Output the [x, y] coordinate of the center of the cell containing the given text.  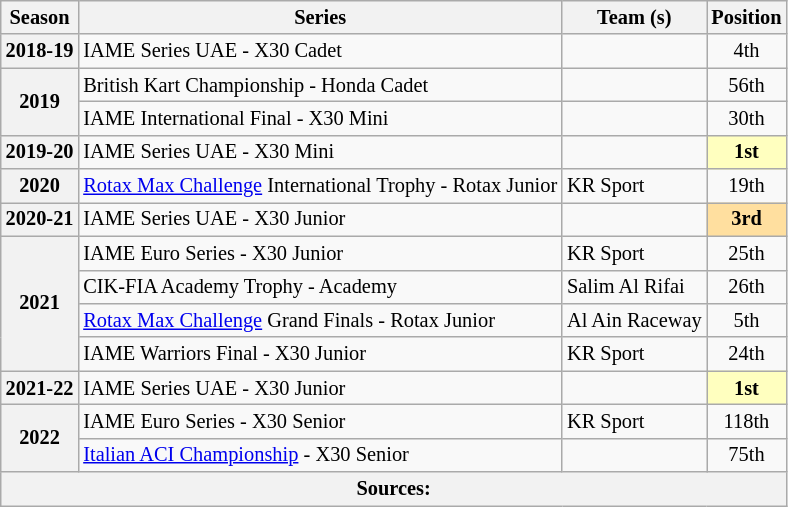
118th [747, 421]
2020-21 [40, 219]
19th [747, 186]
Series [320, 17]
British Kart Championship - Honda Cadet [320, 85]
26th [747, 287]
Italian ACI Championship - X30 Senior [320, 455]
Rotax Max Challenge Grand Finals - Rotax Junior [320, 320]
24th [747, 354]
Position [747, 17]
Sources: [394, 489]
IAME Warriors Final - X30 Junior [320, 354]
4th [747, 51]
Salim Al Rifai [634, 287]
IAME Euro Series - X30 Senior [320, 421]
CIK-FIA Academy Trophy - Academy [320, 287]
2019 [40, 102]
Season [40, 17]
25th [747, 253]
2018-19 [40, 51]
2019-20 [40, 152]
2021 [40, 304]
3rd [747, 219]
Al Ain Raceway [634, 320]
IAME Series UAE - X30 Mini [320, 152]
IAME Series UAE - X30 Cadet [320, 51]
IAME Euro Series - X30 Junior [320, 253]
75th [747, 455]
2021-22 [40, 388]
56th [747, 85]
Team (s) [634, 17]
Rotax Max Challenge International Trophy - Rotax Junior [320, 186]
IAME International Final - X30 Mini [320, 118]
5th [747, 320]
2022 [40, 438]
30th [747, 118]
2020 [40, 186]
